Return the [X, Y] coordinate for the center point of the cell that contains the specified text.  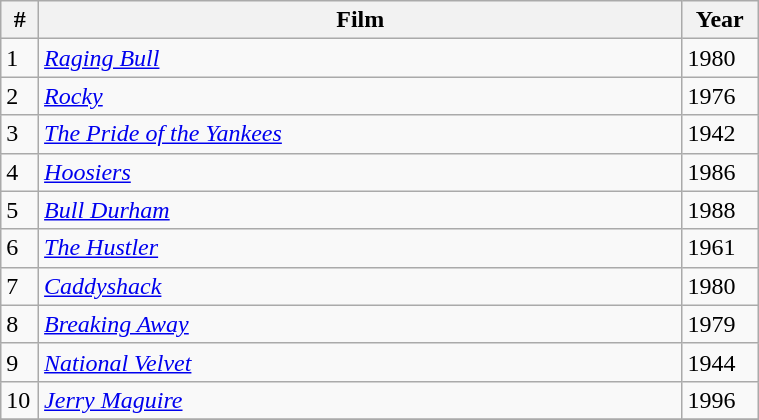
1988 [720, 210]
1976 [720, 96]
5 [20, 210]
Year [720, 20]
Bull Durham [360, 210]
Caddyshack [360, 286]
8 [20, 324]
2 [20, 96]
The Pride of the Yankees [360, 134]
# [20, 20]
6 [20, 248]
Breaking Away [360, 324]
1961 [720, 248]
1979 [720, 324]
National Velvet [360, 362]
Hoosiers [360, 172]
1986 [720, 172]
9 [20, 362]
1996 [720, 400]
Jerry Maguire [360, 400]
7 [20, 286]
4 [20, 172]
Film [360, 20]
The Hustler [360, 248]
1942 [720, 134]
3 [20, 134]
1944 [720, 362]
1 [20, 58]
Rocky [360, 96]
10 [20, 400]
Raging Bull [360, 58]
